Return (X, Y) of the center of cell containing provided text 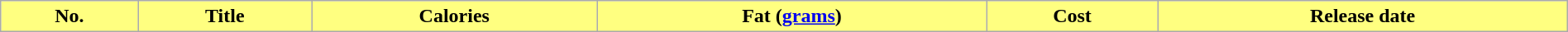
Cost (1072, 16)
Title (225, 16)
No. (69, 16)
Release date (1363, 16)
Calories (455, 16)
Fat (grams) (792, 16)
